For the text-containing cell, return its midpoint in [x, y] coordinate format. 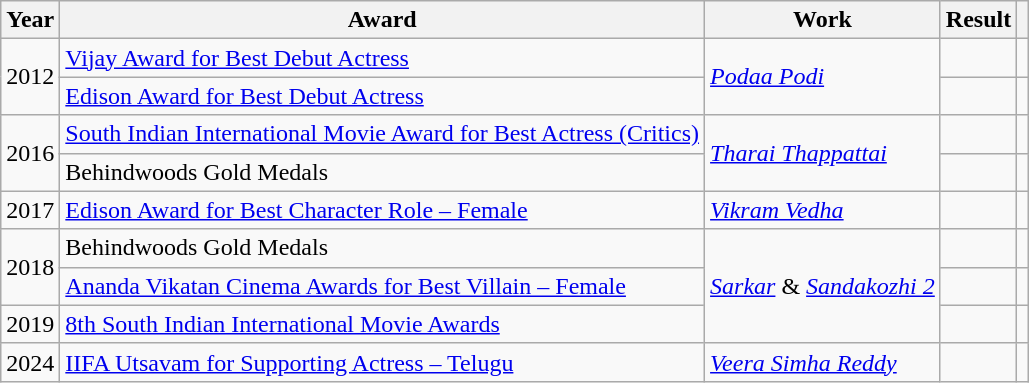
Edison Award for Best Debut Actress [382, 96]
Podaa Podi [823, 77]
2016 [30, 153]
Result [978, 20]
Vijay Award for Best Debut Actress [382, 58]
Edison Award for Best Character Role – Female [382, 210]
Tharai Thappattai [823, 153]
Vikram Vedha [823, 210]
2019 [30, 324]
South Indian International Movie Award for Best Actress (Critics) [382, 134]
Year [30, 20]
Award [382, 20]
Veera Simha Reddy [823, 362]
2018 [30, 267]
2012 [30, 77]
IIFA Utsavam for Supporting Actress – Telugu [382, 362]
Sarkar & Sandakozhi 2 [823, 286]
2024 [30, 362]
Work [823, 20]
2017 [30, 210]
Ananda Vikatan Cinema Awards for Best Villain – Female [382, 286]
8th South Indian International Movie Awards [382, 324]
